Locate the cell with the specified text and output its [X, Y] center coordinate. 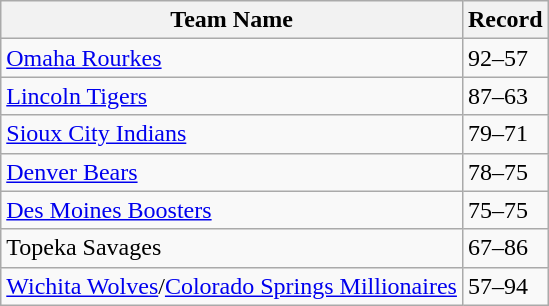
78–75 [505, 172]
Omaha Rourkes [232, 58]
Des Moines Boosters [232, 210]
57–94 [505, 286]
67–86 [505, 248]
Topeka Savages [232, 248]
Sioux City Indians [232, 134]
Denver Bears [232, 172]
79–71 [505, 134]
75–75 [505, 210]
Wichita Wolves/Colorado Springs Millionaires [232, 286]
Record [505, 20]
87–63 [505, 96]
92–57 [505, 58]
Team Name [232, 20]
Lincoln Tigers [232, 96]
